Locate the cell with the specified text and output its [X, Y] center coordinate. 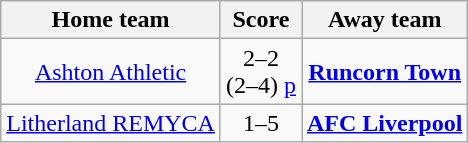
Home team [111, 20]
Runcorn Town [385, 72]
Away team [385, 20]
2–2(2–4) p [260, 72]
AFC Liverpool [385, 123]
Score [260, 20]
1–5 [260, 123]
Litherland REMYCA [111, 123]
Ashton Athletic [111, 72]
